Pinpoint the cell where the given text exists, returning its (x, y) midpoint coordinate. 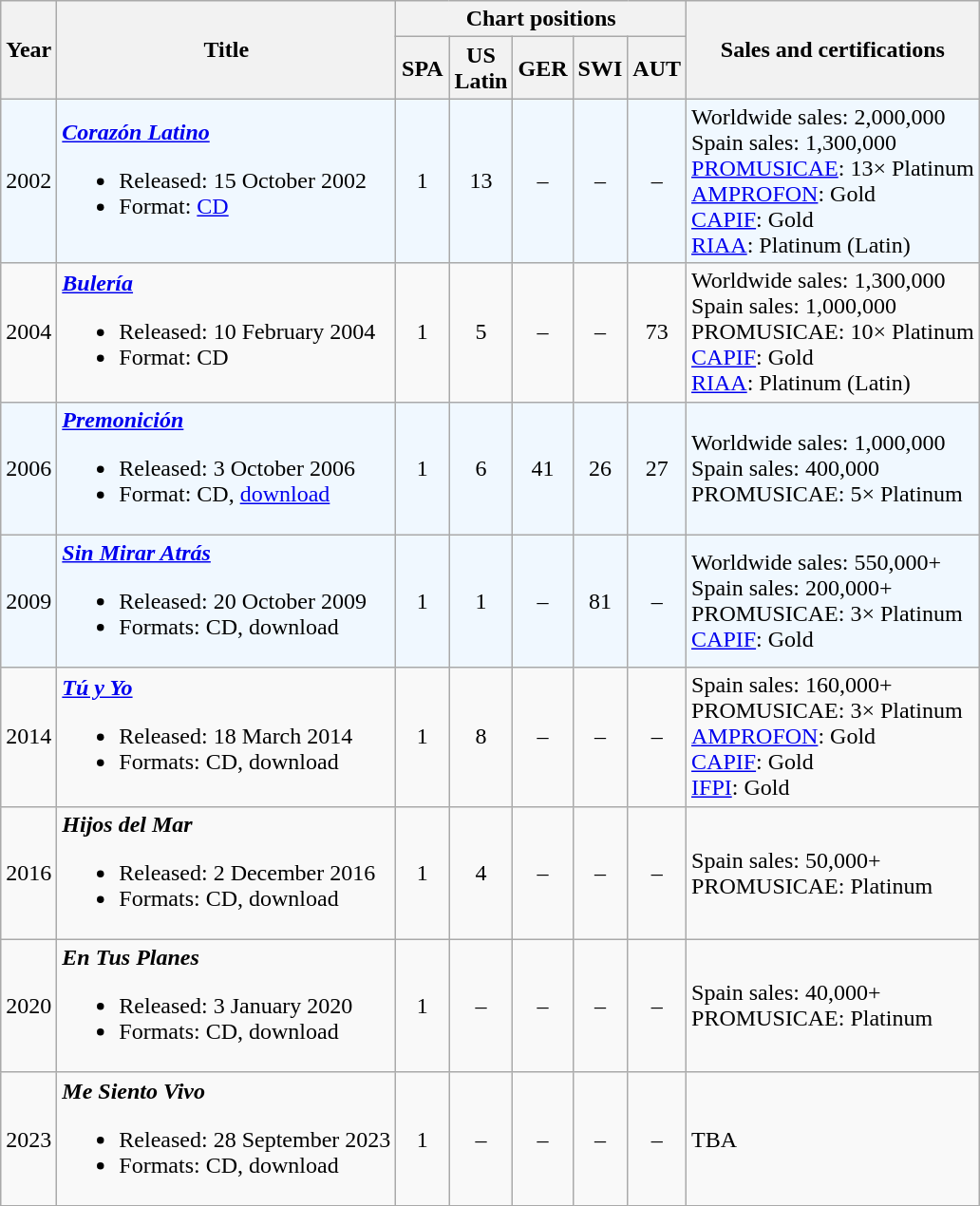
Tú y YoReleased: 18 March 2014Formats: CD, download (226, 737)
Sales and certifications (834, 49)
En Tus PlanesReleased: 3 January 2020Formats: CD, download (226, 1006)
2009 (28, 601)
GER (543, 68)
Spain sales: 40,000+ PROMUSICAE: Platinum (834, 1006)
Spain sales: 50,000+ PROMUSICAE: Platinum (834, 873)
Hijos del MarReleased: 2 December 2016Formats: CD, download (226, 873)
2006 (28, 468)
13 (481, 180)
Me Siento VivoReleased: 28 September 2023Formats: CD, download (226, 1139)
81 (600, 601)
SPA (423, 68)
PremoniciónReleased: 3 October 2006Format: CD, download (226, 468)
2014 (28, 737)
2002 (28, 180)
Spain sales: 160,000+ PROMUSICAE: 3× PlatinumAMPROFON: GoldCAPIF: GoldIFPI: Gold (834, 737)
SWI (600, 68)
Chart positions (541, 19)
26 (600, 468)
2004 (28, 332)
2023 (28, 1139)
US Latin (481, 68)
4 (481, 873)
TBA (834, 1139)
Sin Mirar AtrásReleased: 20 October 2009Formats: CD, download (226, 601)
73 (657, 332)
Worldwide sales: 1,000,000Spain sales: 400,000PROMUSICAE: 5× Platinum (834, 468)
BuleríaReleased: 10 February 2004Format: CD (226, 332)
Worldwide sales: 550,000+ Spain sales: 200,000+ PROMUSICAE: 3× PlatinumCAPIF: Gold (834, 601)
41 (543, 468)
5 (481, 332)
8 (481, 737)
Year (28, 49)
27 (657, 468)
Worldwide sales: 2,000,000Spain sales: 1,300,000PROMUSICAE: 13× PlatinumAMPROFON: GoldCAPIF: GoldRIAA: Platinum (Latin) (834, 180)
6 (481, 468)
2020 (28, 1006)
Worldwide sales: 1,300,000Spain sales: 1,000,000PROMUSICAE: 10× PlatinumCAPIF: GoldRIAA: Platinum (Latin) (834, 332)
Title (226, 49)
AUT (657, 68)
Corazón LatinoReleased: 15 October 2002Format: CD (226, 180)
2016 (28, 873)
